Return the (x, y) coordinate for the center point of the cell that contains the specified text.  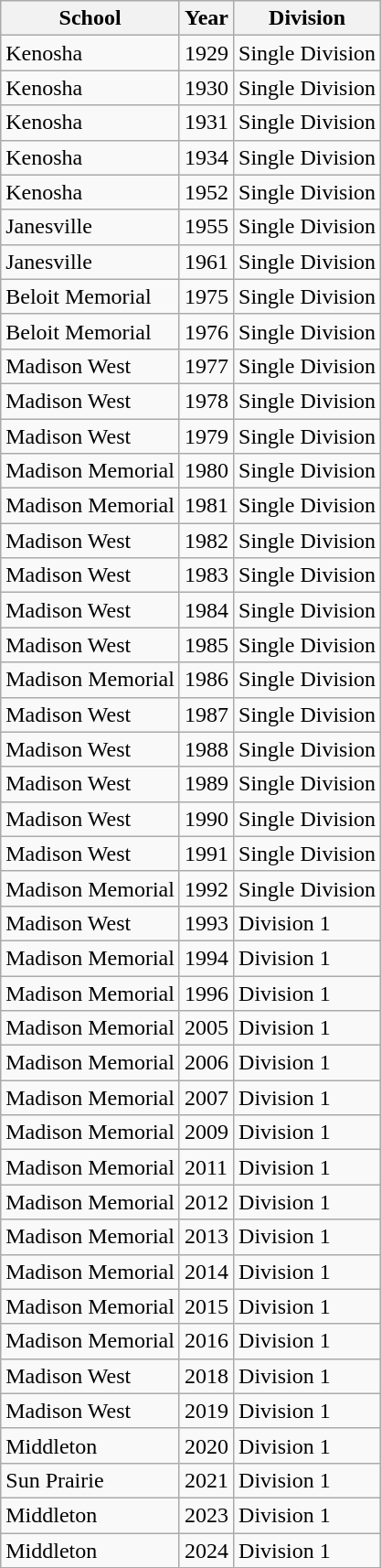
1931 (206, 123)
2024 (206, 1551)
2011 (206, 1167)
2015 (206, 1306)
2019 (206, 1411)
1986 (206, 680)
2014 (206, 1272)
1983 (206, 575)
1978 (206, 401)
2016 (206, 1341)
1993 (206, 923)
2021 (206, 1480)
1952 (206, 192)
1980 (206, 471)
1984 (206, 610)
1975 (206, 296)
School (90, 18)
1991 (206, 854)
1992 (206, 888)
1979 (206, 436)
1989 (206, 784)
2009 (206, 1133)
1988 (206, 749)
2013 (206, 1237)
1985 (206, 645)
2006 (206, 1063)
1961 (206, 262)
2012 (206, 1202)
1994 (206, 958)
Sun Prairie (90, 1480)
1977 (206, 366)
1934 (206, 157)
2005 (206, 1028)
Division (307, 18)
1929 (206, 53)
1982 (206, 541)
1996 (206, 993)
2023 (206, 1515)
1987 (206, 714)
1976 (206, 331)
Year (206, 18)
1955 (206, 227)
1981 (206, 506)
2007 (206, 1098)
2020 (206, 1445)
2018 (206, 1376)
1930 (206, 88)
1990 (206, 819)
